Output the (X, Y) coordinate of the center of the cell containing the given text.  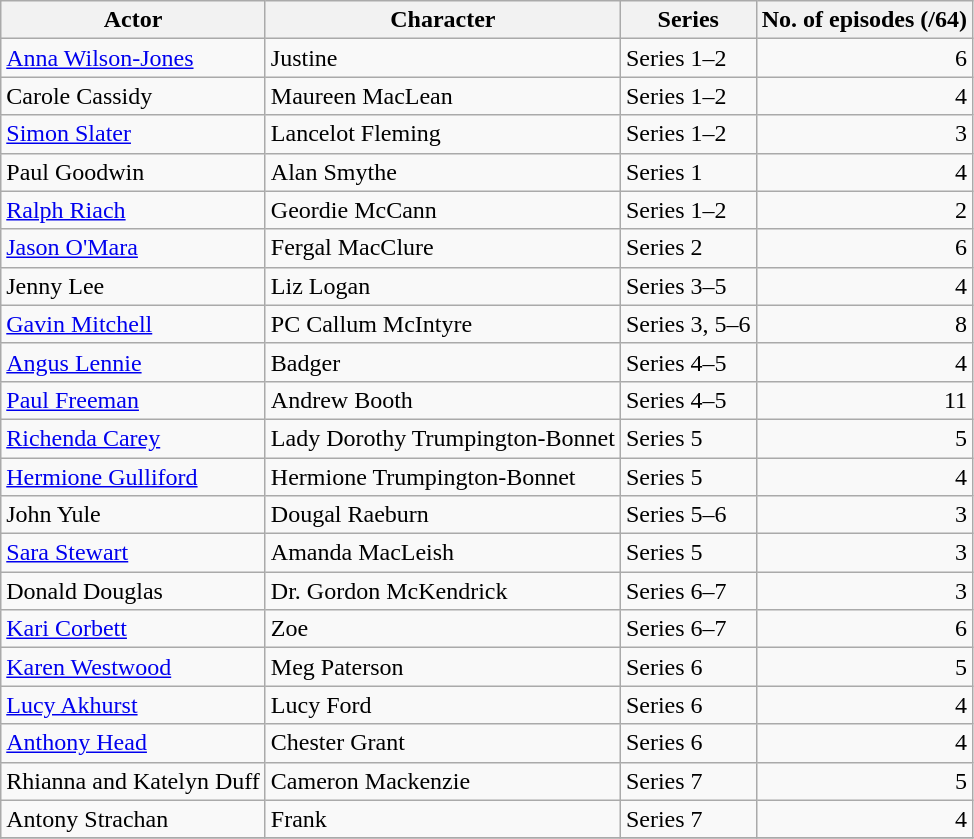
Frank (442, 819)
Maureen MacLean (442, 96)
Series (688, 20)
Angus Lennie (134, 362)
Anna Wilson-Jones (134, 58)
Kari Corbett (134, 629)
8 (864, 324)
Lucy Akhurst (134, 705)
Karen Westwood (134, 667)
Character (442, 20)
Actor (134, 20)
Dougal Raeburn (442, 515)
Lady Dorothy Trumpington-Bonnet (442, 438)
Meg Paterson (442, 667)
Ralph Riach (134, 210)
Paul Goodwin (134, 172)
Fergal MacClure (442, 248)
Hermione Gulliford (134, 477)
Lancelot Fleming (442, 134)
Antony Strachan (134, 819)
Sara Stewart (134, 553)
Rhianna and Katelyn Duff (134, 781)
Alan Smythe (442, 172)
Geordie McCann (442, 210)
John Yule (134, 515)
Carole Cassidy (134, 96)
Series 1 (688, 172)
Donald Douglas (134, 591)
Series 3–5 (688, 286)
No. of episodes (/64) (864, 20)
Dr. Gordon McKendrick (442, 591)
Amanda MacLeish (442, 553)
2 (864, 210)
11 (864, 400)
Jason O'Mara (134, 248)
Badger (442, 362)
Series 3, 5–6 (688, 324)
Zoe (442, 629)
PC Callum McIntyre (442, 324)
Justine (442, 58)
Series 2 (688, 248)
Cameron Mackenzie (442, 781)
Simon Slater (134, 134)
Andrew Booth (442, 400)
Series 5–6 (688, 515)
Liz Logan (442, 286)
Anthony Head (134, 743)
Paul Freeman (134, 400)
Hermione Trumpington-Bonnet (442, 477)
Jenny Lee (134, 286)
Chester Grant (442, 743)
Gavin Mitchell (134, 324)
Lucy Ford (442, 705)
Richenda Carey (134, 438)
